Capture the cell that displays the provided text and extract its [X, Y] central coordinate. 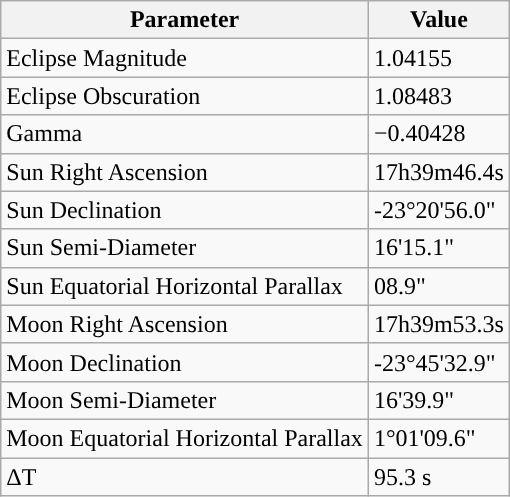
08.9" [438, 286]
Gamma [185, 134]
1.04155 [438, 58]
17h39m46.4s [438, 172]
Value [438, 20]
1.08483 [438, 96]
Sun Declination [185, 210]
16'15.1" [438, 248]
Eclipse Magnitude [185, 58]
Moon Declination [185, 362]
−0.40428 [438, 134]
ΔT [185, 477]
1°01'09.6" [438, 438]
Sun Semi-Diameter [185, 248]
Eclipse Obscuration [185, 96]
Parameter [185, 20]
Sun Equatorial Horizontal Parallax [185, 286]
95.3 s [438, 477]
Sun Right Ascension [185, 172]
Moon Right Ascension [185, 324]
-23°20'56.0" [438, 210]
16'39.9" [438, 400]
17h39m53.3s [438, 324]
Moon Equatorial Horizontal Parallax [185, 438]
Moon Semi-Diameter [185, 400]
-23°45'32.9" [438, 362]
